Return the [X, Y] coordinate for the center point of the cell that contains the specified text.  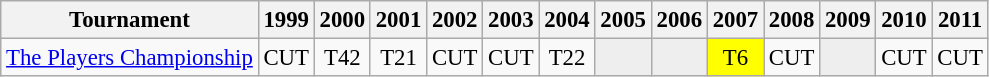
2006 [679, 20]
2000 [342, 20]
2003 [511, 20]
T42 [342, 58]
2002 [455, 20]
Tournament [130, 20]
T21 [398, 58]
2005 [623, 20]
2011 [960, 20]
T6 [735, 58]
T22 [567, 58]
2007 [735, 20]
2009 [848, 20]
The Players Championship [130, 58]
2001 [398, 20]
2010 [904, 20]
2008 [792, 20]
2004 [567, 20]
1999 [286, 20]
